Search for the cell housing the specified text and yield its (X, Y) center coordinate. 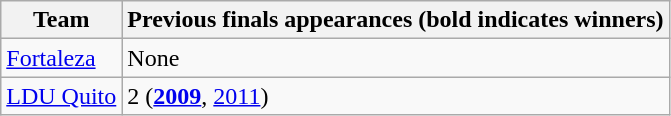
2 (2009, 2011) (396, 96)
Team (62, 20)
None (396, 58)
Previous finals appearances (bold indicates winners) (396, 20)
Fortaleza (62, 58)
LDU Quito (62, 96)
